Find where the given text appears and provide that cell's center as [x, y] coordinate. 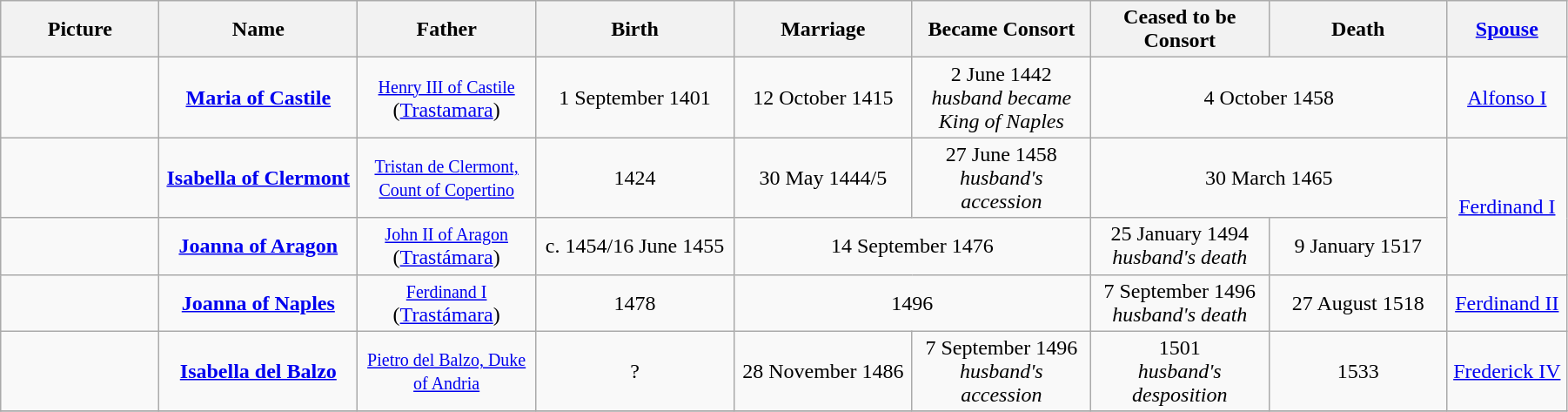
Alfonso I [1507, 98]
1533 [1357, 371]
4 October 1458 [1269, 98]
? [635, 371]
30 March 1465 [1269, 178]
27 June 1458husband's accession [1001, 178]
Joanna of Naples [258, 303]
9 January 1517 [1357, 246]
Father [447, 30]
1424 [635, 178]
Picture [80, 30]
14 September 1476 [912, 246]
Ceased to be Consort [1180, 30]
c. 1454/16 June 1455 [635, 246]
Death [1357, 30]
Pietro del Balzo, Duke of Andria [447, 371]
John II of Aragon (Trastámara) [447, 246]
Henry III of Castile (Trastamara) [447, 98]
Isabella del Balzo [258, 371]
Spouse [1507, 30]
Maria of Castile [258, 98]
12 October 1415 [823, 98]
30 May 1444/5 [823, 178]
1478 [635, 303]
Birth [635, 30]
7 September 1496husband's accession [1001, 371]
28 November 1486 [823, 371]
7 September 1496husband's death [1180, 303]
Joanna of Aragon [258, 246]
1 September 1401 [635, 98]
Frederick IV [1507, 371]
Ferdinand II [1507, 303]
Ferdinand I [1507, 206]
25 January 1494husband's death [1180, 246]
Tristan de Clermont, Count of Copertino [447, 178]
1496 [912, 303]
Marriage [823, 30]
Isabella of Clermont [258, 178]
27 August 1518 [1357, 303]
Became Consort [1001, 30]
Ferdinand I (Trastámara) [447, 303]
1501husband's desposition [1180, 371]
Name [258, 30]
2 June 1442husband became King of Naples [1001, 98]
